For the text-containing cell, return its midpoint in (x, y) coordinate format. 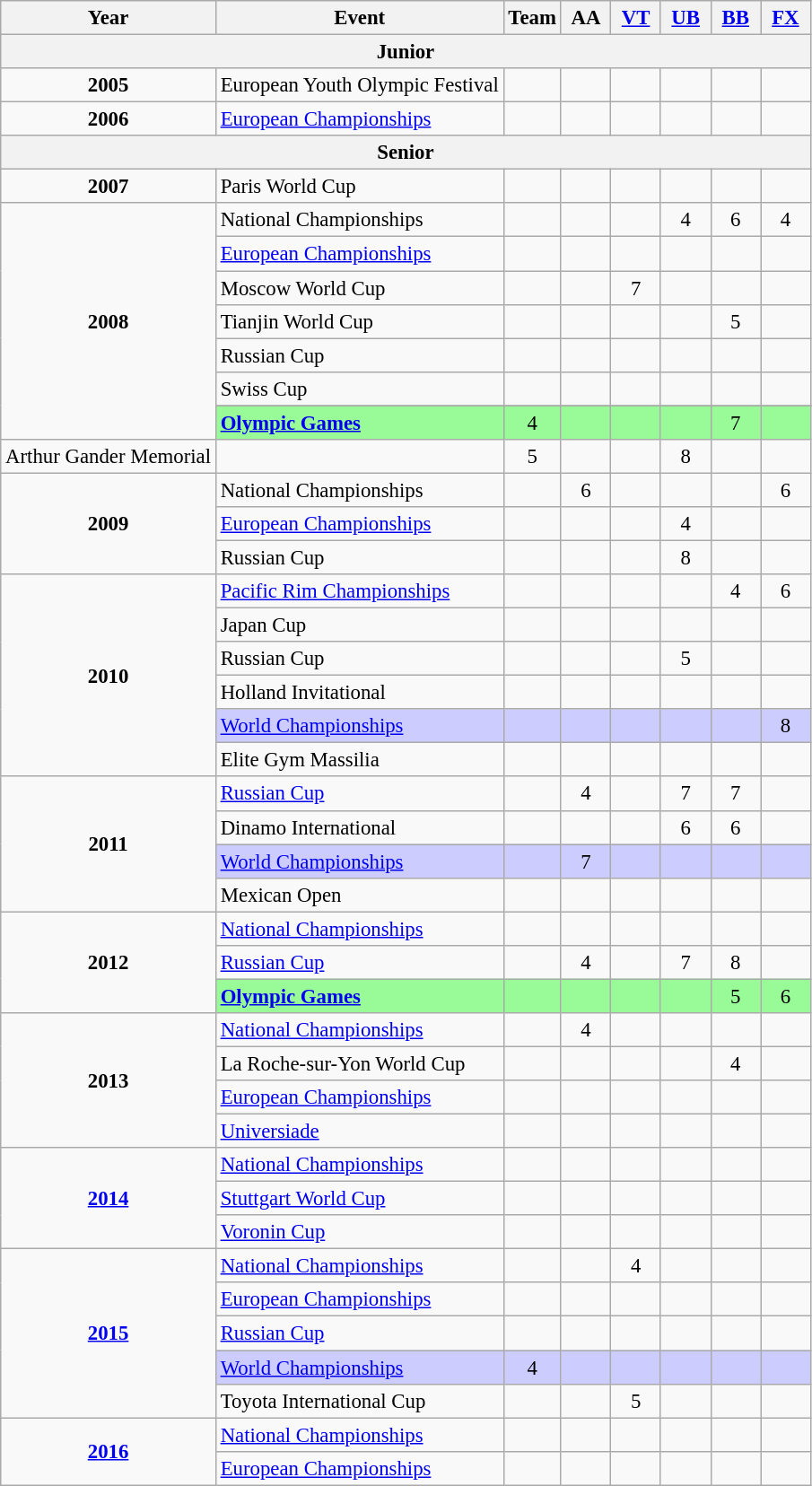
Tianjin World Cup (359, 321)
Paris World Cup (359, 187)
Swiss Cup (359, 389)
2005 (109, 85)
Universiade (359, 1132)
Pacific Rim Championships (359, 591)
Junior (406, 52)
Senior (406, 153)
Event (359, 18)
BB (736, 18)
VT (636, 18)
European Youth Olympic Festival (359, 85)
2014 (109, 1199)
AA (586, 18)
Year (109, 18)
Voronin Cup (359, 1232)
2009 (109, 524)
Mexican Open (359, 895)
Moscow World Cup (359, 288)
2016 (109, 1452)
Toyota International Cup (359, 1401)
La Roche-sur-Yon World Cup (359, 1063)
FX (786, 18)
2012 (109, 962)
Team (532, 18)
2015 (109, 1333)
2006 (109, 119)
2007 (109, 187)
2008 (109, 321)
Arthur Gander Memorial (109, 457)
Holland Invitational (359, 693)
Stuttgart World Cup (359, 1199)
2013 (109, 1080)
UB (685, 18)
2011 (109, 844)
Dinamo International (359, 827)
Elite Gym Massilia (359, 760)
2010 (109, 676)
Japan Cup (359, 625)
